Detect which cell encompasses the target text, then output its [X, Y] center coordinate. 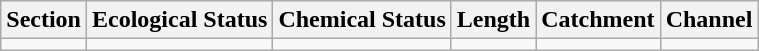
Channel [709, 20]
Length [493, 20]
Ecological Status [179, 20]
Catchment [598, 20]
Section [44, 20]
Chemical Status [362, 20]
